For the text-containing cell, return its midpoint in (X, Y) coordinate format. 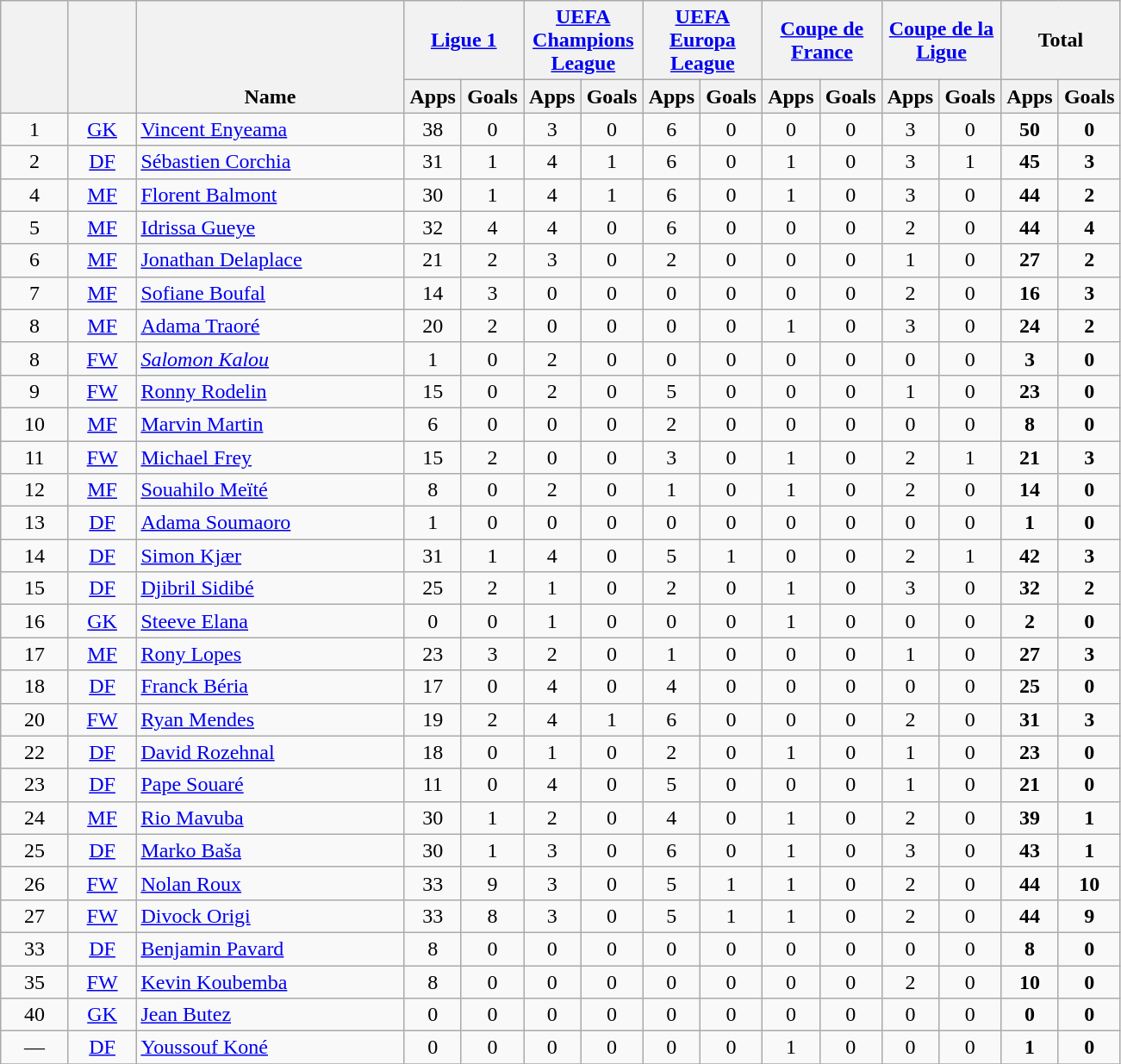
David Rozehnal (271, 752)
Total (1062, 40)
22 (34, 752)
Divock Origi (271, 916)
Sofiane Boufal (271, 293)
Franck Béria (271, 687)
35 (34, 981)
50 (1031, 129)
26 (34, 883)
Rony Lopes (271, 654)
— (34, 1048)
Name (271, 57)
Ligue 1 (464, 40)
Youssouf Koné (271, 1048)
Jonathan Delaplace (271, 260)
Nolan Roux (271, 883)
Benjamin Pavard (271, 949)
39 (1031, 818)
45 (1031, 162)
Michael Frey (271, 457)
Adama Soumaoro (271, 523)
Florent Balmont (271, 195)
Marvin Martin (271, 424)
Jean Butez (271, 1015)
Simon Kjær (271, 556)
7 (34, 293)
Souahilo Meïté (271, 490)
UEFA Europa League (703, 40)
Coupe de France (822, 40)
Vincent Enyeama (271, 129)
38 (433, 129)
Marko Baša (271, 850)
Idrissa Gueye (271, 227)
Ronny Rodelin (271, 391)
12 (34, 490)
Salomon Kalou (271, 358)
Steeve Elana (271, 621)
Kevin Koubemba (271, 981)
Coupe de la Ligue (941, 40)
Pape Souaré (271, 785)
19 (433, 719)
UEFA Champions League (584, 40)
42 (1031, 556)
13 (34, 523)
Ryan Mendes (271, 719)
43 (1031, 850)
Djibril Sidibé (271, 588)
Rio Mavuba (271, 818)
40 (34, 1015)
Adama Traoré (271, 326)
Sébastien Corchia (271, 162)
